Identify which cell holds the provided text, then report its [X, Y] central coordinate. 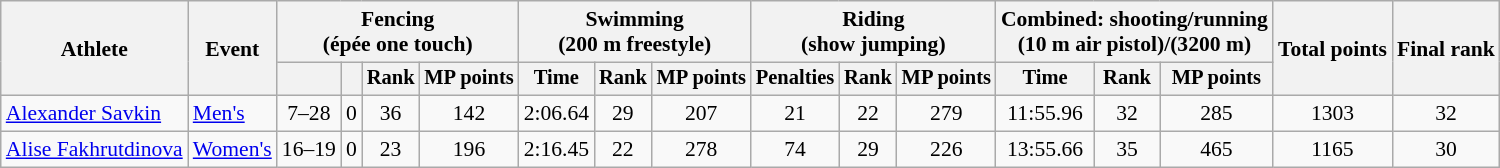
Alexander Savkin [94, 114]
Men's [232, 114]
Swimming(200 m freestyle) [635, 32]
279 [946, 114]
11:55.96 [1045, 114]
35 [1127, 150]
278 [702, 150]
7–28 [309, 114]
1303 [1332, 114]
142 [468, 114]
Total points [1332, 48]
1165 [1332, 150]
23 [391, 150]
Fencing(épée one touch) [398, 32]
21 [795, 114]
Athlete [94, 48]
226 [946, 150]
207 [702, 114]
465 [1216, 150]
30 [1446, 150]
196 [468, 150]
Women's [232, 150]
Event [232, 48]
Final rank [1446, 48]
36 [391, 114]
Combined: shooting/running(10 m air pistol)/(3200 m) [1134, 32]
2:16.45 [556, 150]
16–19 [309, 150]
285 [1216, 114]
2:06.64 [556, 114]
74 [795, 150]
13:55.66 [1045, 150]
Alise Fakhrutdinova [94, 150]
Penalties [795, 79]
Riding(show jumping) [874, 32]
